Output the (x, y) coordinate of the center of the cell containing the given text.  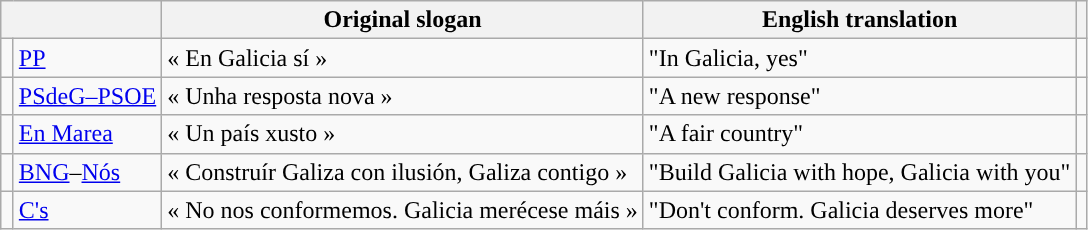
C's (87, 210)
Original slogan (403, 20)
« Unha resposta nova » (403, 96)
« No nos conformemos. Galicia merécese máis » (403, 210)
« Construír Galiza con ilusión, Galiza contigo » (403, 172)
"In Galicia, yes" (860, 58)
BNG–Nós (87, 172)
PSdeG–PSOE (87, 96)
English translation (860, 20)
« Un país xusto » (403, 134)
« En Galicia sí » (403, 58)
"Don't conform. Galicia deserves more" (860, 210)
PP (87, 58)
"A fair country" (860, 134)
En Marea (87, 134)
"Build Galicia with hope, Galicia with you" (860, 172)
"A new response" (860, 96)
